Return (x, y) of the center of cell containing provided text 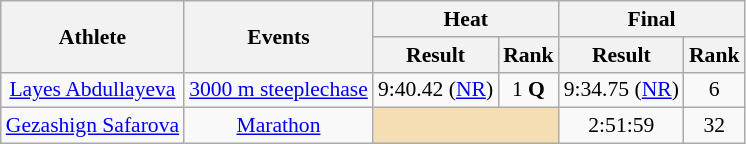
Layes Abdullayeva (92, 90)
9:34.75 (NR) (622, 90)
1 Q (528, 90)
Gezashign Safarova (92, 126)
Heat (466, 19)
Athlete (92, 36)
2:51:59 (622, 126)
6 (714, 90)
32 (714, 126)
Marathon (278, 126)
Final (652, 19)
3000 m steeplechase (278, 90)
Events (278, 36)
9:40.42 (NR) (436, 90)
